From the cell containing the given text, extract its center point as (x, y) coordinate. 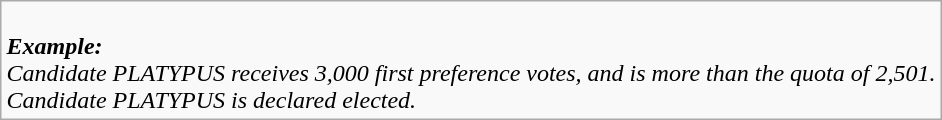
Example:Candidate PLATYPUS receives 3,000 first preference votes, and is more than the quota of 2,501.Candidate PLATYPUS is declared elected. (471, 60)
